Detect which cell encompasses the target text, then output its [x, y] center coordinate. 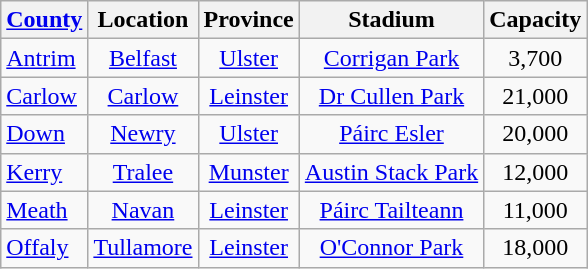
20,000 [536, 134]
Down [44, 134]
Location [143, 20]
Tralee [143, 172]
21,000 [536, 96]
Offaly [44, 248]
Páirc Esler [391, 134]
Antrim [44, 58]
Kerry [44, 172]
12,000 [536, 172]
Newry [143, 134]
County [44, 20]
Meath [44, 210]
Province [248, 20]
Capacity [536, 20]
O'Connor Park [391, 248]
Tullamore [143, 248]
Belfast [143, 58]
Austin Stack Park [391, 172]
Corrigan Park [391, 58]
Dr Cullen Park [391, 96]
Munster [248, 172]
Navan [143, 210]
Páirc Tailteann [391, 210]
18,000 [536, 248]
Stadium [391, 20]
3,700 [536, 58]
11,000 [536, 210]
